Search for the cell housing the specified text and yield its [x, y] center coordinate. 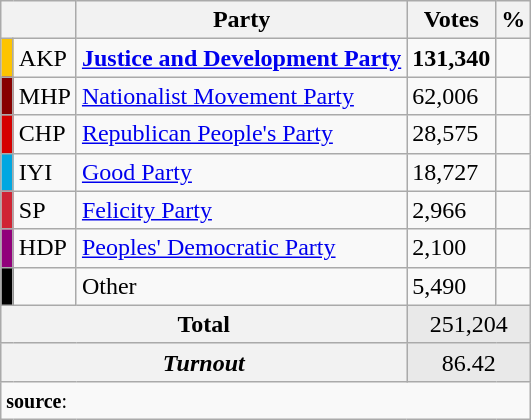
MHP [44, 96]
Party [241, 20]
62,006 [452, 96]
Peoples' Democratic Party [241, 248]
251,204 [469, 324]
Votes [452, 20]
Republican People's Party [241, 134]
2,966 [452, 210]
28,575 [452, 134]
131,340 [452, 58]
Turnout [204, 362]
Nationalist Movement Party [241, 96]
86.42 [469, 362]
5,490 [452, 286]
source: [266, 400]
Good Party [241, 172]
% [514, 20]
18,727 [452, 172]
Felicity Party [241, 210]
Other [241, 286]
Total [204, 324]
SP [44, 210]
HDP [44, 248]
AKP [44, 58]
Justice and Development Party [241, 58]
IYI [44, 172]
CHP [44, 134]
2,100 [452, 248]
